For the text-containing cell, return its midpoint in (X, Y) coordinate format. 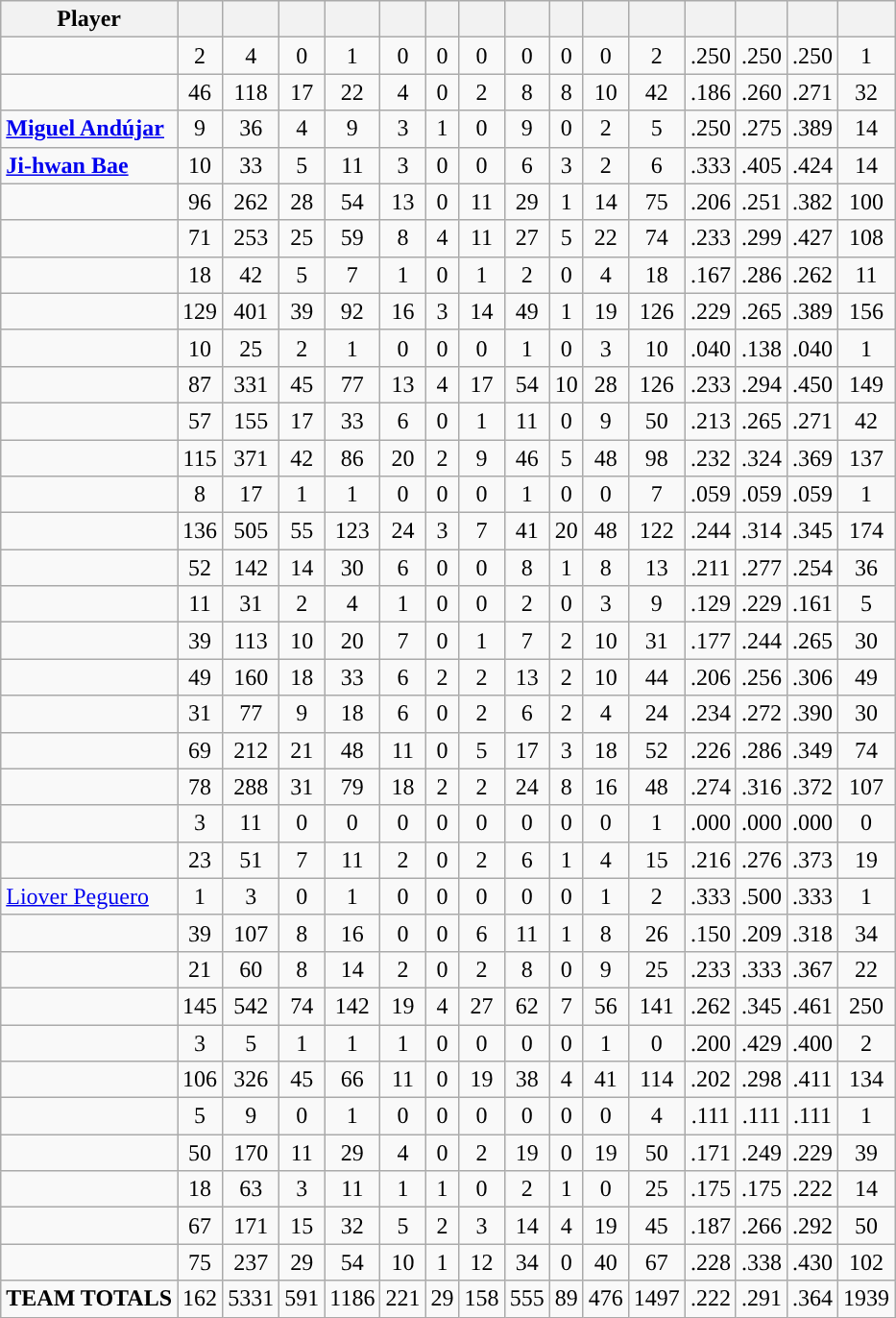
.324 (761, 458)
Ji-hwan Bae (89, 165)
1186 (352, 1299)
59 (352, 238)
.461 (812, 1006)
.369 (812, 458)
.200 (711, 1042)
.338 (761, 1262)
145 (200, 1006)
.275 (761, 129)
63 (252, 1189)
.390 (812, 714)
96 (200, 202)
141 (657, 1006)
.254 (812, 568)
170 (252, 1153)
.177 (711, 641)
401 (252, 311)
.150 (711, 933)
162 (200, 1299)
331 (252, 384)
.292 (812, 1226)
134 (866, 1080)
92 (352, 311)
.202 (711, 1080)
100 (866, 202)
86 (352, 458)
591 (302, 1299)
.167 (711, 275)
102 (866, 1262)
149 (866, 384)
237 (252, 1262)
.209 (761, 933)
78 (200, 787)
.129 (711, 604)
155 (252, 421)
.260 (761, 92)
12 (482, 1262)
.171 (711, 1153)
.186 (711, 92)
.276 (761, 860)
38 (526, 1080)
156 (866, 311)
136 (200, 531)
23 (200, 860)
.274 (711, 787)
79 (352, 787)
Player (89, 19)
.251 (761, 202)
Liover Peguero (89, 896)
174 (866, 531)
.266 (761, 1226)
114 (657, 1080)
.306 (812, 677)
66 (352, 1080)
69 (200, 750)
171 (252, 1226)
505 (252, 531)
1497 (657, 1299)
60 (252, 969)
288 (252, 787)
.364 (812, 1299)
129 (200, 311)
62 (526, 1006)
.298 (761, 1080)
51 (252, 860)
137 (866, 458)
250 (866, 1006)
326 (252, 1080)
253 (252, 238)
44 (657, 677)
.226 (711, 750)
.427 (812, 238)
.316 (761, 787)
.372 (812, 787)
221 (403, 1299)
98 (657, 458)
158 (482, 1299)
371 (252, 458)
.450 (812, 384)
113 (252, 641)
26 (657, 933)
.228 (711, 1262)
106 (200, 1080)
Miguel Andújar (89, 129)
.411 (812, 1080)
115 (200, 458)
55 (302, 531)
.272 (761, 714)
.382 (812, 202)
.187 (711, 1226)
.232 (711, 458)
555 (526, 1299)
.400 (812, 1042)
160 (252, 677)
.213 (711, 421)
.500 (761, 896)
TEAM TOTALS (89, 1299)
262 (252, 202)
.277 (761, 568)
.216 (711, 860)
.367 (812, 969)
.299 (761, 238)
542 (252, 1006)
57 (200, 421)
476 (605, 1299)
.373 (812, 860)
56 (605, 1006)
108 (866, 238)
.211 (711, 568)
.349 (812, 750)
71 (200, 238)
.249 (761, 1153)
.318 (812, 933)
118 (252, 92)
.291 (761, 1299)
.294 (761, 384)
.256 (761, 677)
.424 (812, 165)
123 (352, 531)
87 (200, 384)
.429 (761, 1042)
122 (657, 531)
89 (567, 1299)
.234 (711, 714)
.161 (812, 604)
1939 (866, 1299)
.430 (812, 1262)
40 (605, 1262)
.405 (761, 165)
212 (252, 750)
5331 (252, 1299)
.314 (761, 531)
.138 (761, 348)
